Determine the [x, y] coordinate at the center of the cell enclosing the given text.  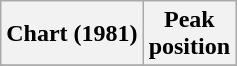
Peakposition [189, 34]
Chart (1981) [72, 34]
